Determine the (x, y) coordinate at the center of the cell enclosing the given text.  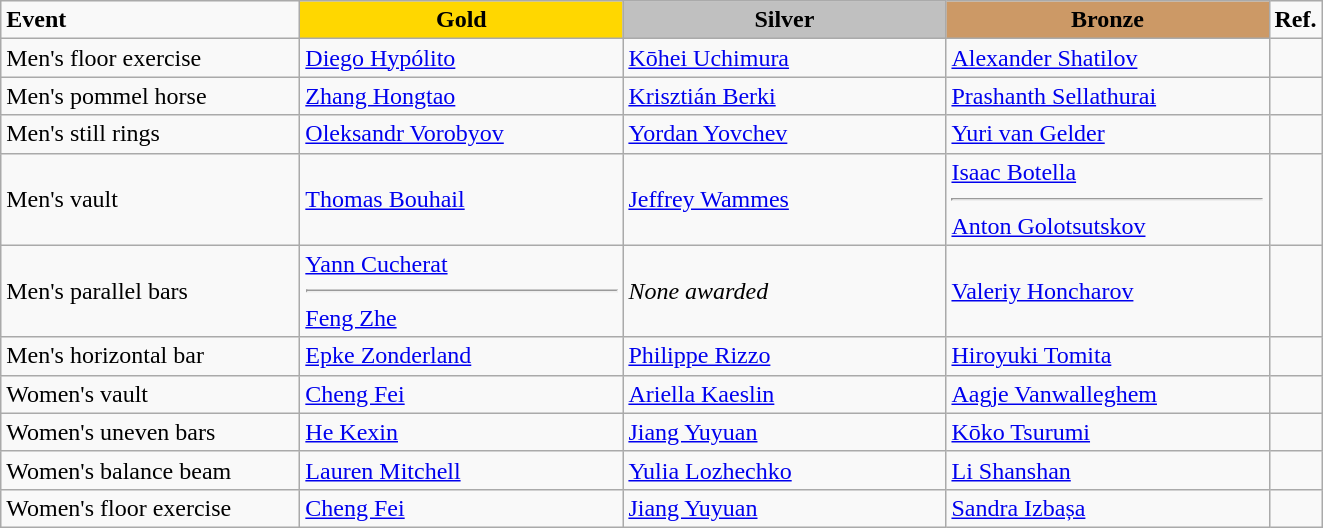
Epke Zonderland (462, 356)
Sandra Izbașa (1108, 508)
Yordan Yovchev (784, 134)
Prashanth Sellathurai (1108, 96)
Men's still rings (150, 134)
Thomas Bouhail (462, 199)
Lauren Mitchell (462, 470)
Oleksandr Vorobyov (462, 134)
Krisztián Berki (784, 96)
Event (150, 20)
Women's balance beam (150, 470)
Ref. (1296, 20)
Men's floor exercise (150, 58)
Li Shanshan (1108, 470)
Zhang Hongtao (462, 96)
Valeriy Honcharov (1108, 291)
Women's vault (150, 394)
Gold (462, 20)
Bronze (1108, 20)
Ariella Kaeslin (784, 394)
Diego Hypólito (462, 58)
Yann Cucherat Feng Zhe (462, 291)
He Kexin (462, 432)
Isaac Botella Anton Golotsutskov (1108, 199)
Alexander Shatilov (1108, 58)
Men's parallel bars (150, 291)
Aagje Vanwalleghem (1108, 394)
None awarded (784, 291)
Kōko Tsurumi (1108, 432)
Women's floor exercise (150, 508)
Yulia Lozhechko (784, 470)
Kōhei Uchimura (784, 58)
Hiroyuki Tomita (1108, 356)
Yuri van Gelder (1108, 134)
Women's uneven bars (150, 432)
Jeffrey Wammes (784, 199)
Men's vault (150, 199)
Men's pommel horse (150, 96)
Silver (784, 20)
Philippe Rizzo (784, 356)
Men's horizontal bar (150, 356)
